Return the [X, Y] coordinate for the center point of the cell that contains the specified text.  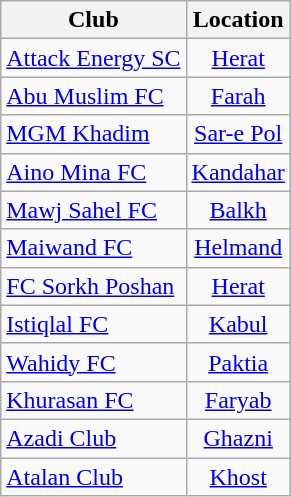
Atalan Club [94, 477]
Ghazni [238, 438]
Aino Mina FC [94, 172]
Abu Muslim FC [94, 96]
Kabul [238, 324]
Wahidy FC [94, 362]
Khurasan FC [94, 400]
Khost [238, 477]
Maiwand FC [94, 248]
Paktia [238, 362]
Attack Energy SC [94, 58]
Kandahar [238, 172]
Helmand [238, 248]
Club [94, 20]
Sar-e Pol [238, 134]
MGM Khadim [94, 134]
Farah [238, 96]
Azadi Club [94, 438]
Faryab [238, 400]
FC Sorkh Poshan [94, 286]
Balkh [238, 210]
Istiqlal FC [94, 324]
Mawj Sahel FC [94, 210]
Location [238, 20]
